Detect which cell encompasses the target text, then output its [x, y] center coordinate. 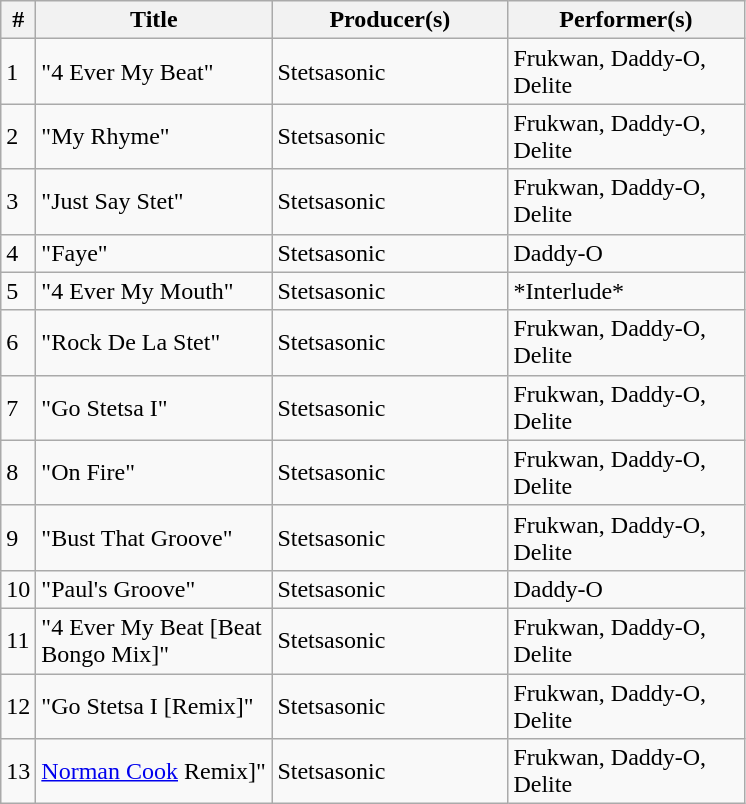
"4 Ever My Beat" [154, 72]
"On Fire" [154, 472]
"Faye" [154, 253]
"Paul's Groove" [154, 589]
"Rock De La Stet" [154, 342]
Producer(s) [390, 20]
9 [18, 538]
# [18, 20]
4 [18, 253]
Norman Cook Remix]" [154, 772]
1 [18, 72]
"Bust That Groove" [154, 538]
5 [18, 291]
8 [18, 472]
11 [18, 640]
10 [18, 589]
"4 Ever My Mouth" [154, 291]
3 [18, 202]
6 [18, 342]
2 [18, 136]
"Just Say Stet" [154, 202]
12 [18, 706]
"Go Stetsa I [Remix]" [154, 706]
"4 Ever My Beat [Beat Bongo Mix]" [154, 640]
Performer(s) [626, 20]
*Interlude* [626, 291]
7 [18, 408]
13 [18, 772]
"Go Stetsa I" [154, 408]
Title [154, 20]
"My Rhyme" [154, 136]
